Return the [X, Y] coordinate for the center point of the cell that contains the specified text.  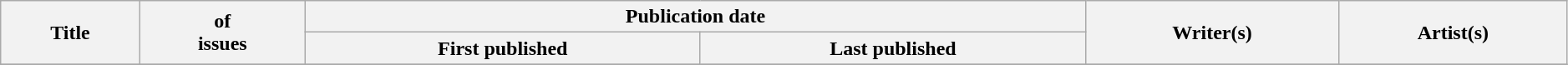
Last published [893, 48]
ofissues [222, 32]
Title [70, 32]
Publication date [695, 17]
First published [503, 48]
Artist(s) [1453, 32]
Writer(s) [1213, 32]
